Provide the [X, Y] coordinate of the cell's center where the given text is located.  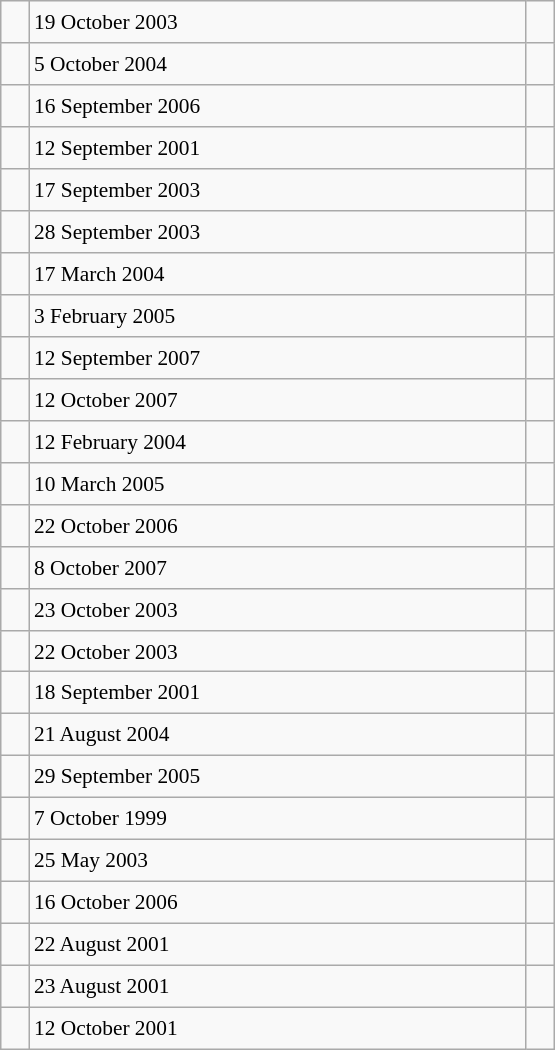
5 October 2004 [278, 64]
12 October 2001 [278, 1028]
22 October 2006 [278, 525]
21 August 2004 [278, 735]
7 October 1999 [278, 819]
23 August 2001 [278, 986]
10 March 2005 [278, 483]
12 October 2007 [278, 399]
16 September 2006 [278, 106]
3 February 2005 [278, 316]
25 May 2003 [278, 861]
17 September 2003 [278, 190]
18 September 2001 [278, 693]
12 September 2007 [278, 358]
16 October 2006 [278, 903]
8 October 2007 [278, 567]
12 February 2004 [278, 441]
19 October 2003 [278, 22]
23 October 2003 [278, 609]
22 October 2003 [278, 651]
28 September 2003 [278, 232]
12 September 2001 [278, 148]
22 August 2001 [278, 945]
29 September 2005 [278, 777]
17 March 2004 [278, 274]
